Identify which cell holds the provided text, then report its [x, y] central coordinate. 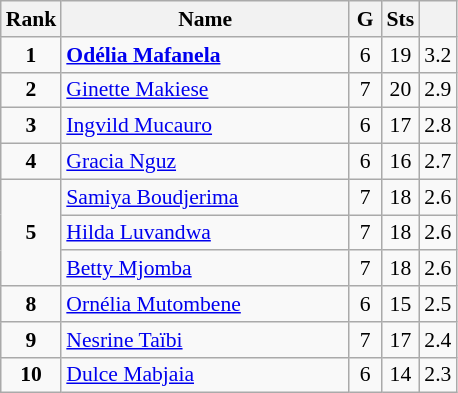
G [366, 19]
Rank [32, 19]
16 [401, 162]
Hilda Luvandwa [205, 233]
10 [32, 375]
2.3 [438, 375]
3 [32, 126]
Odélia Mafanela [205, 55]
2.5 [438, 304]
Samiya Boudjerima [205, 197]
3.2 [438, 55]
9 [32, 340]
4 [32, 162]
2 [32, 90]
Ornélia Mutombene [205, 304]
2.4 [438, 340]
5 [32, 232]
1 [32, 55]
Dulce Mabjaia [205, 375]
2.7 [438, 162]
14 [401, 375]
19 [401, 55]
Ingvild Mucauro [205, 126]
Betty Mjomba [205, 269]
Gracia Nguz [205, 162]
Ginette Makiese [205, 90]
8 [32, 304]
2.8 [438, 126]
Name [205, 19]
2.9 [438, 90]
20 [401, 90]
Sts [401, 19]
Nesrine Taïbi [205, 340]
15 [401, 304]
